Scan for the cell matching the given text and deliver its (x, y) coordinate at center. 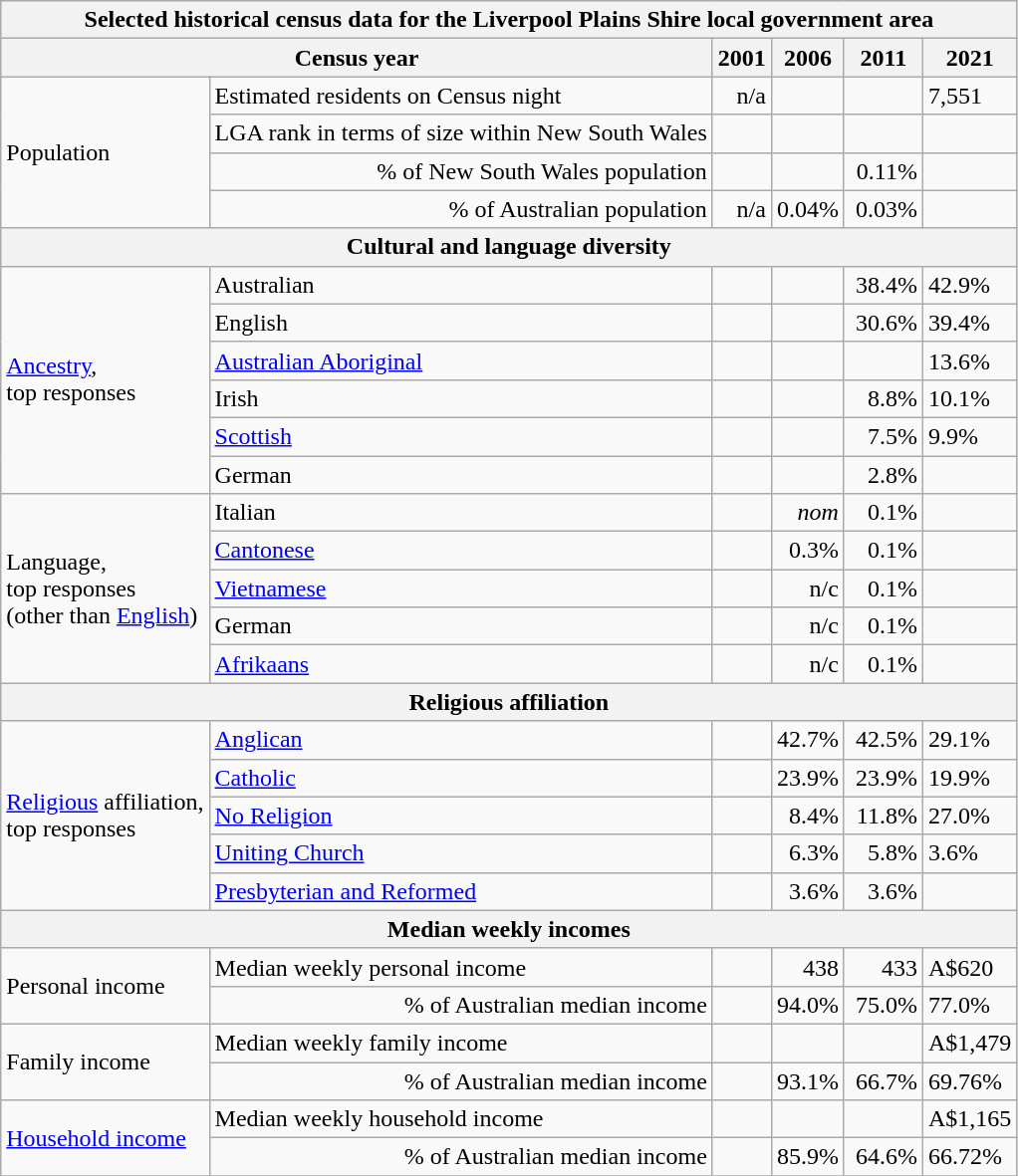
Vietnamese (460, 588)
Catholic (460, 778)
5.8% (883, 853)
19.9% (969, 778)
% of Australian population (460, 209)
27.0% (969, 816)
29.1% (969, 740)
0.03% (883, 209)
Personal income (106, 986)
Religious affiliation,top responses (106, 816)
2011 (883, 58)
Religious affiliation (509, 702)
Selected historical census data for the Liverpool Plains Shire local government area (509, 20)
66.72% (969, 1157)
2006 (807, 58)
% of New South Wales population (460, 171)
Italian (460, 513)
Australian (460, 285)
39.4% (969, 323)
Language,top responses(other than English) (106, 588)
75.0% (883, 1005)
Population (106, 152)
Australian Aboriginal (460, 360)
Ancestry,top responses (106, 379)
Census year (357, 58)
Median weekly household income (460, 1119)
nom (807, 513)
7,551 (969, 96)
Cantonese (460, 551)
94.0% (807, 1005)
Scottish (460, 436)
Presbyterian and Reformed (460, 891)
Household income (106, 1138)
77.0% (969, 1005)
Median weekly family income (460, 1043)
Median weekly incomes (509, 929)
66.7% (883, 1080)
85.9% (807, 1157)
Uniting Church (460, 853)
30.6% (883, 323)
8.4% (807, 816)
8.8% (883, 398)
0.3% (807, 551)
42.9% (969, 285)
69.76% (969, 1080)
42.5% (883, 740)
9.9% (969, 436)
64.6% (883, 1157)
A$1,165 (969, 1119)
2001 (741, 58)
LGA rank in terms of size within New South Wales (460, 133)
0.11% (883, 171)
Irish (460, 398)
438 (807, 967)
Estimated residents on Census night (460, 96)
93.1% (807, 1080)
A$1,479 (969, 1043)
13.6% (969, 360)
42.7% (807, 740)
No Religion (460, 816)
Afrikaans (460, 664)
7.5% (883, 436)
2021 (969, 58)
English (460, 323)
Cultural and language diversity (509, 247)
433 (883, 967)
38.4% (883, 285)
10.1% (969, 398)
Anglican (460, 740)
2.8% (883, 475)
11.8% (883, 816)
0.04% (807, 209)
6.3% (807, 853)
Median weekly personal income (460, 967)
Family income (106, 1061)
A$620 (969, 967)
